Locate the cell with the specified text and output its (x, y) center coordinate. 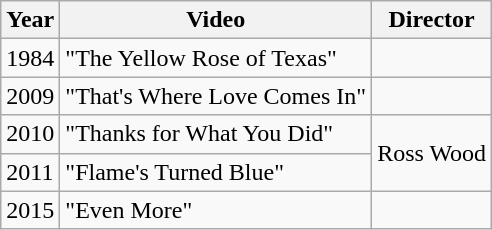
Year (30, 20)
"Flame's Turned Blue" (216, 172)
Video (216, 20)
2009 (30, 96)
"That's Where Love Comes In" (216, 96)
"Thanks for What You Did" (216, 134)
2010 (30, 134)
"Even More" (216, 210)
1984 (30, 58)
2011 (30, 172)
Director (432, 20)
2015 (30, 210)
Ross Wood (432, 153)
"The Yellow Rose of Texas" (216, 58)
